Search for the cell housing the specified text and yield its [X, Y] center coordinate. 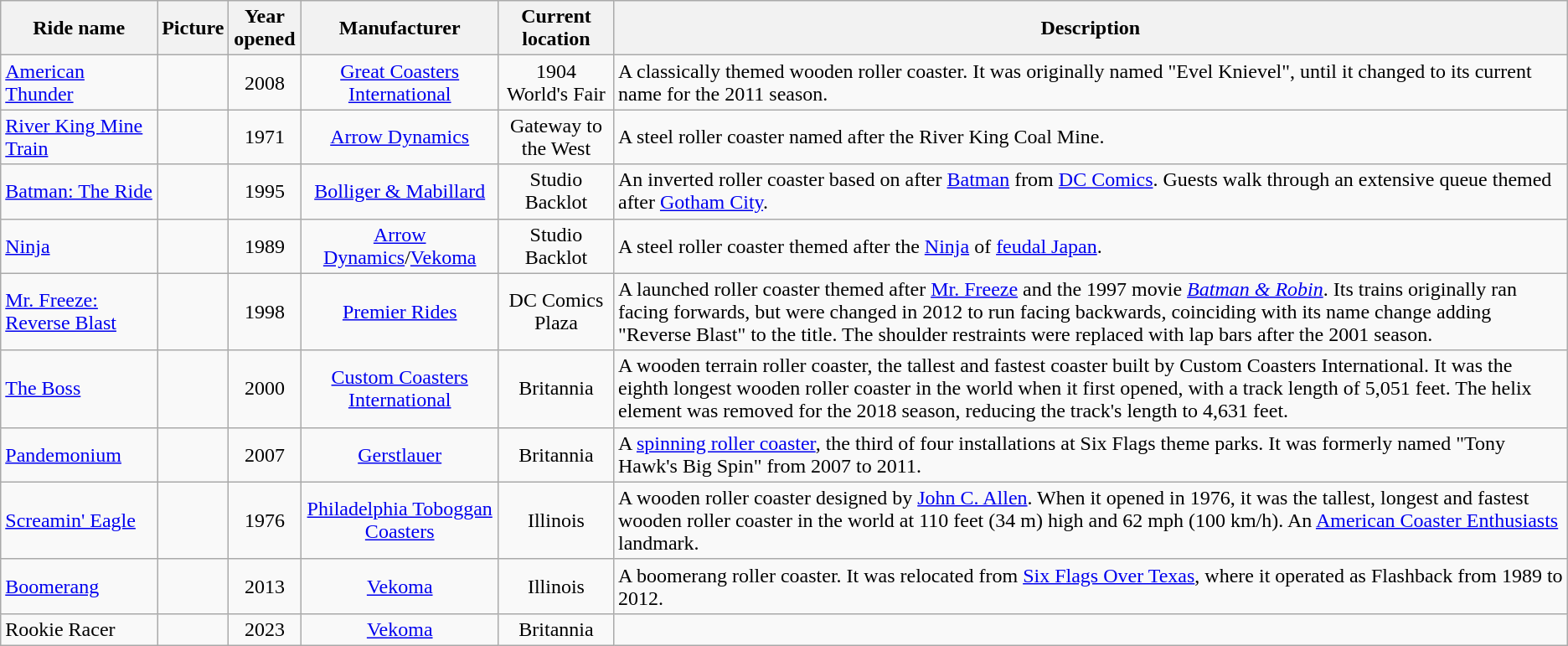
Arrow Dynamics/Vekoma [400, 246]
2013 [265, 587]
2000 [265, 389]
1995 [265, 191]
A classically themed wooden roller coaster. It was originally named "Evel Knievel", until it changed to its current name for the 2011 season. [1091, 82]
Screamin' Eagle [79, 520]
1998 [265, 312]
An inverted roller coaster based on after Batman from DC Comics. Guests walk through an extensive queue themed after Gotham City. [1091, 191]
Boomerang [79, 587]
Gerstlauer [400, 454]
Ninja [79, 246]
Premier Rides [400, 312]
Mr. Freeze: Reverse Blast [79, 312]
Rookie Racer [79, 629]
Ride name [79, 28]
2007 [265, 454]
2008 [265, 82]
A spinning roller coaster, the third of four installations at Six Flags theme parks. It was formerly named "Tony Hawk's Big Spin" from 2007 to 2011. [1091, 454]
A boomerang roller coaster. It was relocated from Six Flags Over Texas, where it operated as Flashback from 1989 to 2012. [1091, 587]
DC Comics Plaza [556, 312]
Philadelphia Toboggan Coasters [400, 520]
Year opened [265, 28]
Great Coasters International [400, 82]
Picture [193, 28]
1904 World's Fair [556, 82]
1976 [265, 520]
Gateway to the West [556, 137]
Description [1091, 28]
The Boss [79, 389]
1989 [265, 246]
Pandemonium [79, 454]
River King Mine Train [79, 137]
A steel roller coaster themed after the Ninja of feudal Japan. [1091, 246]
Custom Coasters International [400, 389]
2023 [265, 629]
A steel roller coaster named after the River King Coal Mine. [1091, 137]
1971 [265, 137]
Manufacturer [400, 28]
Current location [556, 28]
Bolliger & Mabillard [400, 191]
American Thunder [79, 82]
Arrow Dynamics [400, 137]
Batman: The Ride [79, 191]
